Search for the cell housing the specified text and yield its [X, Y] center coordinate. 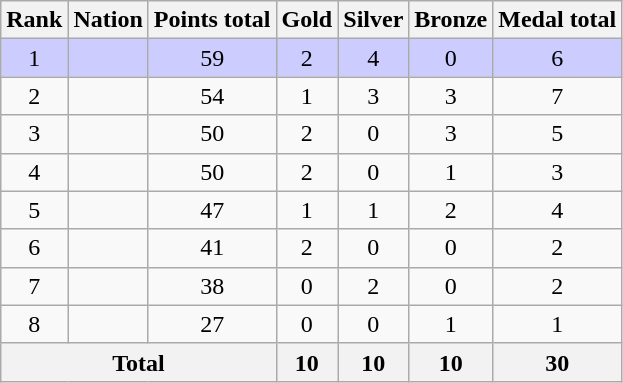
41 [212, 248]
Silver [374, 20]
Total [138, 362]
Medal total [558, 20]
54 [212, 96]
Bronze [451, 20]
Rank [34, 20]
30 [558, 362]
Nation [108, 20]
Points total [212, 20]
Gold [307, 20]
47 [212, 210]
38 [212, 286]
8 [34, 324]
59 [212, 58]
27 [212, 324]
